Search for the cell housing the specified text and yield its [x, y] center coordinate. 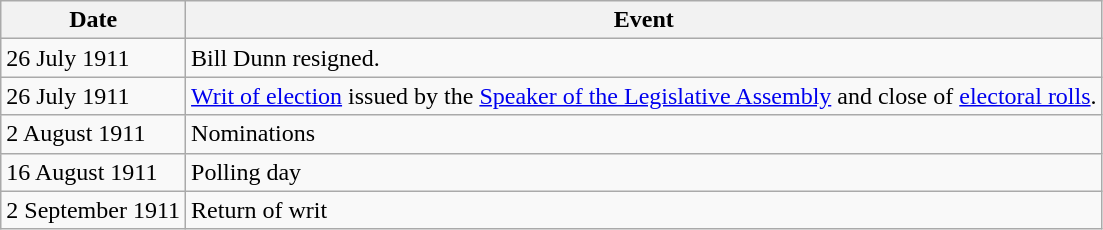
Nominations [644, 134]
Event [644, 20]
Bill Dunn resigned. [644, 58]
2 September 1911 [94, 210]
Polling day [644, 172]
16 August 1911 [94, 172]
2 August 1911 [94, 134]
Date [94, 20]
Writ of election issued by the Speaker of the Legislative Assembly and close of electoral rolls. [644, 96]
Return of writ [644, 210]
